Locate the cell with the specified text and output its (x, y) center coordinate. 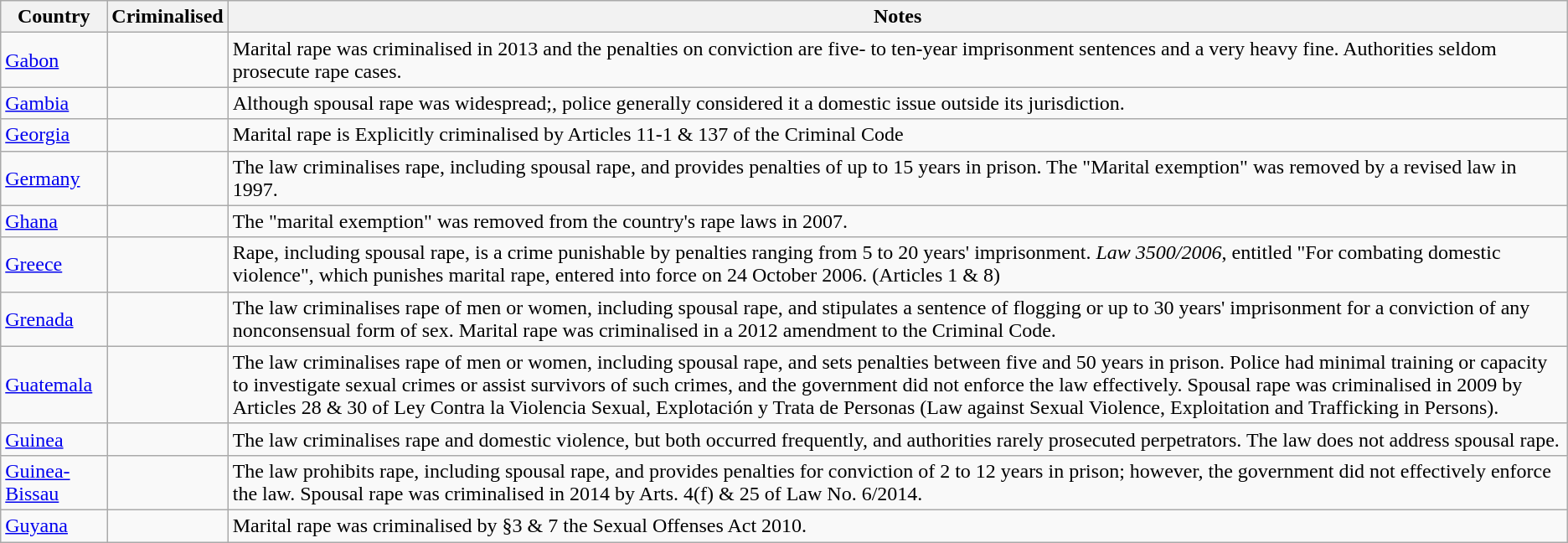
Ghana (54, 221)
Guyana (54, 525)
Germany (54, 178)
Guinea-Bissau (54, 483)
Georgia (54, 135)
Greece (54, 265)
Marital rape is Explicitly criminalised by Articles 11-1 & 137 of the Criminal Code (898, 135)
Gambia (54, 103)
Gabon (54, 60)
Marital rape was criminalised by §3 & 7 the Sexual Offenses Act 2010. (898, 525)
Country (54, 17)
Although spousal rape was widespread;, police generally considered it a domestic issue outside its jurisdiction. (898, 103)
Criminalised (168, 17)
Guinea (54, 439)
Notes (898, 17)
The "marital exemption" was removed from the country's rape laws in 2007. (898, 221)
Guatemala (54, 385)
Grenada (54, 318)
